Provide the [X, Y] coordinate of the cell's center where the given text is located.  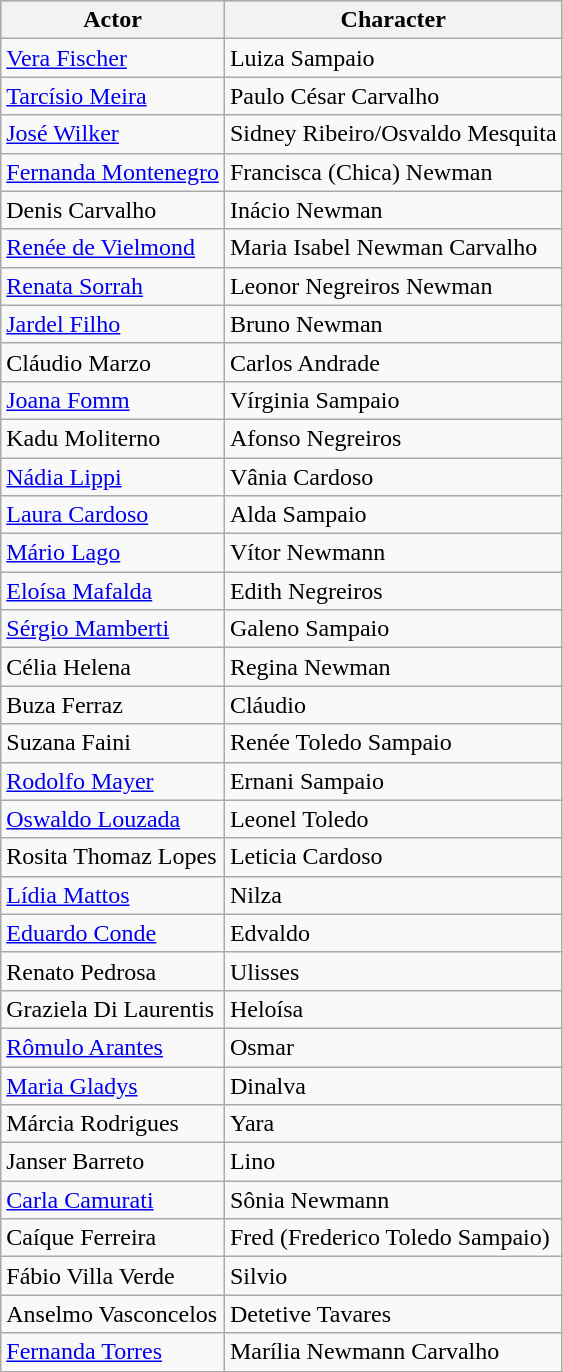
Célia Helena [113, 667]
Detetive Tavares [393, 1314]
Caíque Ferreira [113, 1238]
Nilza [393, 895]
Leticia Cardoso [393, 857]
Carla Camurati [113, 1200]
Eloísa Mafalda [113, 591]
Maria Isabel Newman Carvalho [393, 248]
Renée de Vielmond [113, 248]
Afonso Negreiros [393, 438]
Rodolfo Mayer [113, 781]
Ulisses [393, 971]
Heloísa [393, 1009]
Fernanda Montenegro [113, 172]
Lino [393, 1162]
Galeno Sampaio [393, 629]
Graziela Di Laurentis [113, 1009]
Silvio [393, 1276]
Sérgio Mamberti [113, 629]
Cláudio Marzo [113, 362]
Mário Lago [113, 553]
Márcia Rodrigues [113, 1124]
Rosita Thomaz Lopes [113, 857]
Vítor Newmann [393, 553]
Dinalva [393, 1085]
Actor [113, 20]
Joana Fomm [113, 400]
Regina Newman [393, 667]
Ernani Sampaio [393, 781]
José Wilker [113, 134]
Fernanda Torres [113, 1352]
Fábio Villa Verde [113, 1276]
Nádia Lippi [113, 477]
Renata Sorrah [113, 286]
Yara [393, 1124]
Suzana Faini [113, 743]
Character [393, 20]
Edvaldo [393, 933]
Osmar [393, 1047]
Buza Ferraz [113, 705]
Tarcísio Meira [113, 96]
Inácio Newman [393, 210]
Janser Barreto [113, 1162]
Laura Cardoso [113, 515]
Kadu Moliterno [113, 438]
Alda Sampaio [393, 515]
Leonel Toledo [393, 819]
Sônia Newmann [393, 1200]
Marília Newmann Carvalho [393, 1352]
Bruno Newman [393, 324]
Oswaldo Louzada [113, 819]
Edith Negreiros [393, 591]
Anselmo Vasconcelos [113, 1314]
Rômulo Arantes [113, 1047]
Vera Fischer [113, 58]
Lídia Mattos [113, 895]
Maria Gladys [113, 1085]
Luiza Sampaio [393, 58]
Renée Toledo Sampaio [393, 743]
Paulo César Carvalho [393, 96]
Jardel Filho [113, 324]
Carlos Andrade [393, 362]
Vírginia Sampaio [393, 400]
Fred (Frederico Toledo Sampaio) [393, 1238]
Denis Carvalho [113, 210]
Francisca (Chica) Newman [393, 172]
Eduardo Conde [113, 933]
Renato Pedrosa [113, 971]
Vânia Cardoso [393, 477]
Sidney Ribeiro/Osvaldo Mesquita [393, 134]
Cláudio [393, 705]
Leonor Negreiros Newman [393, 286]
